Determine the [x, y] coordinate at the center of the cell enclosing the given text.  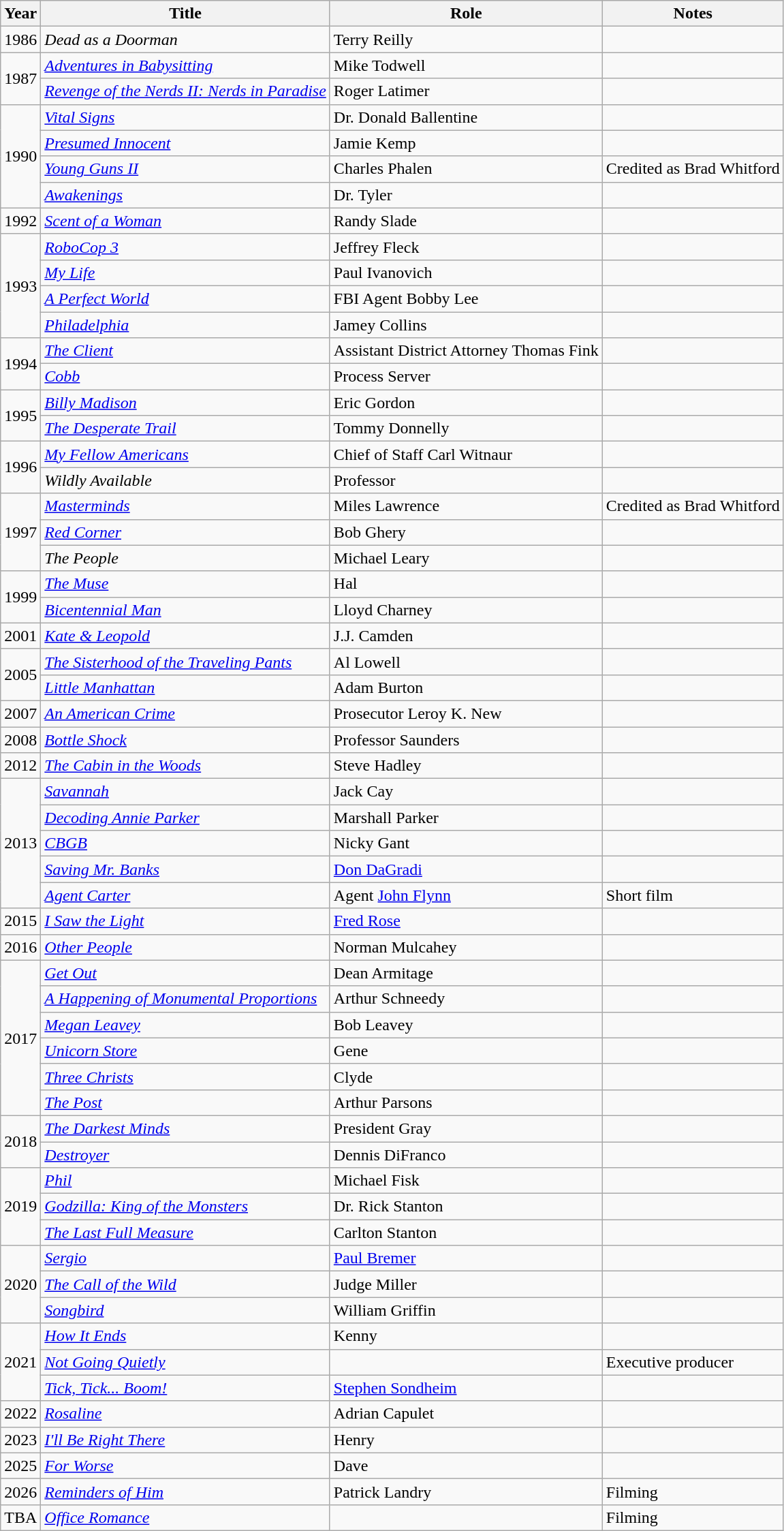
Three Christs [185, 1077]
Other People [185, 947]
Jamie Kemp [466, 143]
Bottle Shock [185, 739]
The Desperate Trail [185, 429]
Presumed Innocent [185, 143]
Jack Cay [466, 792]
Clyde [466, 1077]
2018 [20, 1141]
William Griffin [466, 1310]
2021 [20, 1362]
Arthur Schneedy [466, 999]
2005 [20, 675]
Savannah [185, 792]
Fred Rose [466, 921]
Philadelphia [185, 325]
How It Ends [185, 1336]
The Darkest Minds [185, 1128]
Megan Leavey [185, 1025]
Professor [466, 480]
Dave [466, 1466]
1987 [20, 78]
Dr. Rick Stanton [466, 1207]
Sergio [185, 1258]
1994 [20, 364]
Little Manhattan [185, 687]
1997 [20, 532]
2022 [20, 1414]
1996 [20, 467]
Miles Lawrence [466, 506]
Randy Slade [466, 221]
Bob Ghery [466, 532]
Not Going Quietly [185, 1362]
Dennis DiFranco [466, 1155]
The Last Full Measure [185, 1233]
CBGB [185, 844]
1993 [20, 285]
My Life [185, 273]
Michael Leary [466, 558]
An American Crime [185, 713]
Jamey Collins [466, 325]
Stephen Sondheim [466, 1388]
2012 [20, 766]
2019 [20, 1207]
Adrian Capulet [466, 1414]
2016 [20, 947]
Masterminds [185, 506]
The Client [185, 351]
Executive producer [693, 1362]
Don DaGradi [466, 869]
For Worse [185, 1466]
Scent of a Woman [185, 221]
Role [466, 14]
Tick, Tick... Boom! [185, 1388]
Henry [466, 1440]
Chief of Staff Carl Witnaur [466, 454]
Dead as a Doorman [185, 40]
Get Out [185, 973]
Dr. Tyler [466, 195]
2013 [20, 844]
A Perfect World [185, 298]
Adventures in Babysitting [185, 65]
The Muse [185, 584]
Paul Ivanovich [466, 273]
Saving Mr. Banks [185, 869]
Hal [466, 584]
Eric Gordon [466, 403]
Phil [185, 1181]
2008 [20, 739]
2017 [20, 1038]
I'll Be Right There [185, 1440]
Reminders of Him [185, 1491]
Dr. Donald Ballentine [466, 117]
Terry Reilly [466, 40]
Process Server [466, 377]
Kate & Leopold [185, 636]
Title [185, 14]
Short film [693, 895]
1995 [20, 416]
Marshall Parker [466, 818]
President Gray [466, 1128]
The Post [185, 1102]
Songbird [185, 1310]
1999 [20, 597]
Kenny [466, 1336]
I Saw the Light [185, 921]
2001 [20, 636]
RoboCop 3 [185, 247]
Roger Latimer [466, 91]
Tommy Donnelly [466, 429]
Rosaline [185, 1414]
Patrick Landry [466, 1491]
Unicorn Store [185, 1051]
Billy Madison [185, 403]
Nicky Gant [466, 844]
Wildly Available [185, 480]
TBA [20, 1517]
Steve Hadley [466, 766]
Destroyer [185, 1155]
2007 [20, 713]
Gene [466, 1051]
Bicentennial Man [185, 610]
Judge Miller [466, 1284]
Agent John Flynn [466, 895]
Decoding Annie Parker [185, 818]
1986 [20, 40]
Arthur Parsons [466, 1102]
2025 [20, 1466]
Young Guns II [185, 169]
2020 [20, 1284]
Mike Todwell [466, 65]
The Sisterhood of the Traveling Pants [185, 662]
Red Corner [185, 532]
Dean Armitage [466, 973]
Lloyd Charney [466, 610]
A Happening of Monumental Proportions [185, 999]
1990 [20, 156]
Cobb [185, 377]
The Call of the Wild [185, 1284]
Agent Carter [185, 895]
FBI Agent Bobby Lee [466, 298]
Notes [693, 14]
Vital Signs [185, 117]
J.J. Camden [466, 636]
Professor Saunders [466, 739]
The People [185, 558]
Al Lowell [466, 662]
Jeffrey Fleck [466, 247]
Office Romance [185, 1517]
Revenge of the Nerds II: Nerds in Paradise [185, 91]
Awakenings [185, 195]
2023 [20, 1440]
1992 [20, 221]
Prosecutor Leroy K. New [466, 713]
Charles Phalen [466, 169]
Year [20, 14]
2015 [20, 921]
Adam Burton [466, 687]
Carlton Stanton [466, 1233]
Bob Leavey [466, 1025]
Assistant District Attorney Thomas Fink [466, 351]
2026 [20, 1491]
Godzilla: King of the Monsters [185, 1207]
The Cabin in the Woods [185, 766]
Norman Mulcahey [466, 947]
Michael Fisk [466, 1181]
Paul Bremer [466, 1258]
My Fellow Americans [185, 454]
